Return the [X, Y] coordinate for the center point of the cell that contains the specified text.  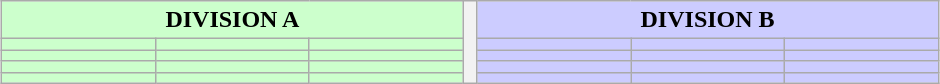
DIVISION A [232, 20]
DIVISION B [708, 20]
